Return [X, Y] of the center of cell containing provided text 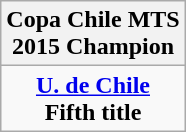
U. de ChileFifth title [93, 98]
Copa Chile MTS2015 Champion [93, 34]
